Provide the (x, y) coordinate of the cell's center where the given text is located.  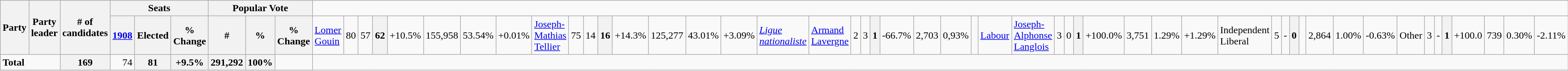
0,93% (956, 35)
+14.3% (630, 35)
Popular Vote (260, 8)
3,751 (1138, 35)
0.30% (1519, 35)
81 (153, 62)
-0.63% (1380, 35)
-66.7% (897, 35)
Ligue nationaliste (783, 35)
53.54% (478, 35)
Total (30, 62)
14 (590, 35)
Joseph-Alphonse Langlois (1033, 35)
# (226, 35)
+9.5% (190, 62)
739 (1494, 35)
80 (350, 35)
+1.29% (1200, 35)
# ofcandidates (85, 27)
169 (85, 62)
Other (1411, 35)
+0.01% (514, 35)
Party leader (44, 27)
2,703 (927, 35)
Elected (153, 35)
125,277 (667, 35)
Joseph-Mathias Tellier (550, 35)
Lomer Gouin (328, 35)
57 (365, 35)
Labour (995, 35)
74 (122, 62)
Independent Liberal (1245, 35)
+100.0% (1104, 35)
+10.5% (405, 35)
100% (261, 62)
291,292 (226, 62)
-2.11% (1551, 35)
5 (1276, 35)
155,958 (442, 35)
Seats (159, 8)
43.01% (703, 35)
1908 (122, 35)
Party (15, 27)
Armand Lavergne (830, 35)
+100.0 (1469, 35)
1.29% (1166, 35)
1.00% (1349, 35)
+3.09% (739, 35)
% (261, 35)
75 (576, 35)
2 (856, 35)
2,864 (1320, 35)
62 (380, 35)
16 (605, 35)
